Find where the given text appears and provide that cell's center as (x, y) coordinate. 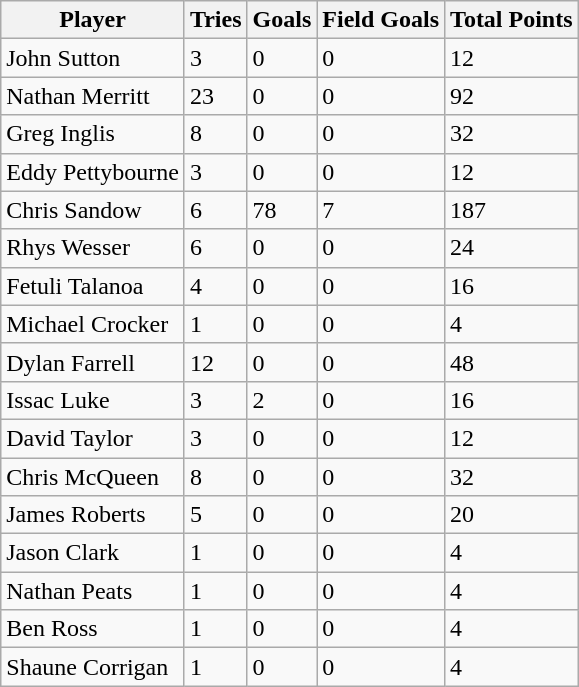
Jason Clark (93, 553)
7 (381, 210)
48 (512, 362)
23 (216, 96)
Rhys Wesser (93, 248)
2 (282, 400)
Chris McQueen (93, 477)
24 (512, 248)
5 (216, 515)
Goals (282, 20)
Player (93, 20)
Ben Ross (93, 629)
Chris Sandow (93, 210)
Nathan Peats (93, 591)
187 (512, 210)
20 (512, 515)
92 (512, 96)
Total Points (512, 20)
Michael Crocker (93, 324)
James Roberts (93, 515)
Fetuli Talanoa (93, 286)
Issac Luke (93, 400)
78 (282, 210)
Eddy Pettybourne (93, 172)
Tries (216, 20)
Field Goals (381, 20)
Shaune Corrigan (93, 667)
Greg Inglis (93, 134)
Nathan Merritt (93, 96)
John Sutton (93, 58)
Dylan Farrell (93, 362)
David Taylor (93, 438)
